Pinpoint the cell where the given text exists, returning its [x, y] midpoint coordinate. 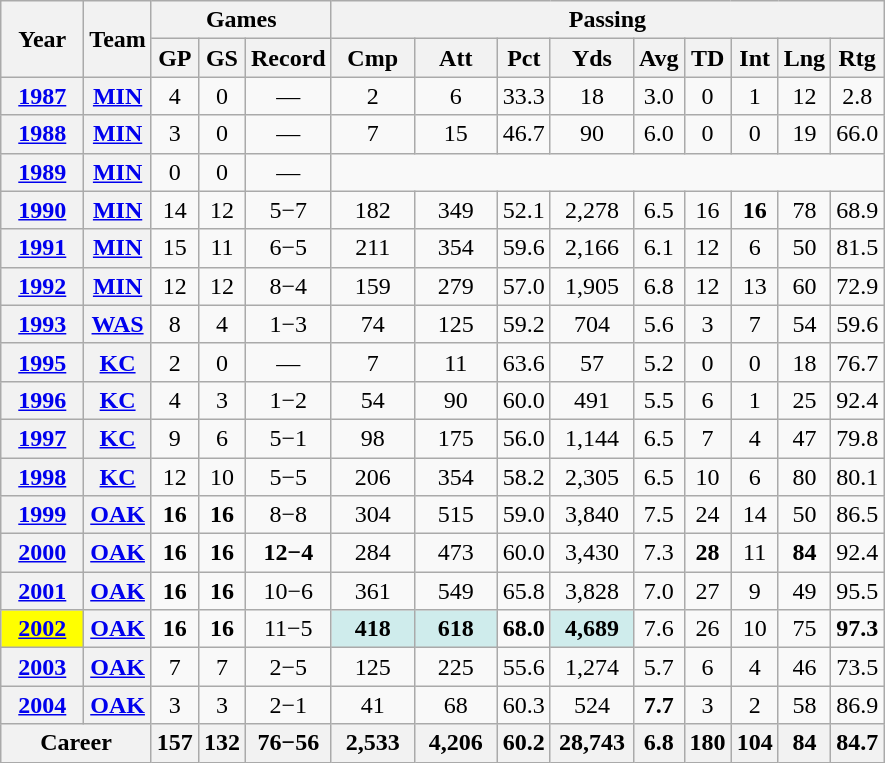
6−5 [288, 248]
1,144 [592, 438]
11−5 [288, 629]
33.3 [524, 96]
5−1 [288, 438]
5.2 [658, 362]
1998 [42, 477]
8−8 [288, 515]
59.0 [524, 515]
60.3 [524, 705]
1992 [42, 286]
7.6 [658, 629]
104 [754, 743]
284 [372, 553]
58.2 [524, 477]
1987 [42, 96]
157 [174, 743]
3,840 [592, 515]
10−6 [288, 591]
180 [708, 743]
1999 [42, 515]
Career [76, 743]
1990 [42, 210]
361 [372, 591]
2004 [42, 705]
76−56 [288, 743]
95.5 [858, 591]
Avg [658, 58]
Year [42, 39]
1,905 [592, 286]
491 [592, 400]
55.6 [524, 667]
515 [456, 515]
86.9 [858, 705]
Record [288, 58]
52.1 [524, 210]
3.0 [658, 96]
5−7 [288, 210]
80 [804, 477]
4,689 [592, 629]
549 [456, 591]
81.5 [858, 248]
1,274 [592, 667]
27 [708, 591]
7.7 [658, 705]
Att [456, 58]
704 [592, 324]
79.8 [858, 438]
418 [372, 629]
28,743 [592, 743]
Cmp [372, 58]
211 [372, 248]
225 [456, 667]
2,166 [592, 248]
3,828 [592, 591]
1997 [42, 438]
159 [372, 286]
1991 [42, 248]
Int [754, 58]
28 [708, 553]
58 [804, 705]
3,430 [592, 553]
2000 [42, 553]
5.6 [658, 324]
2002 [42, 629]
WAS [118, 324]
1993 [42, 324]
78 [804, 210]
25 [804, 400]
1−2 [288, 400]
2001 [42, 591]
73.5 [858, 667]
86.5 [858, 515]
24 [708, 515]
60 [804, 286]
Yds [592, 58]
5.5 [658, 400]
279 [456, 286]
75 [804, 629]
GS [222, 58]
80.1 [858, 477]
56.0 [524, 438]
349 [456, 210]
1996 [42, 400]
5−5 [288, 477]
49 [804, 591]
Lng [804, 58]
2,533 [372, 743]
76.7 [858, 362]
19 [804, 134]
182 [372, 210]
206 [372, 477]
7.3 [658, 553]
26 [708, 629]
13 [754, 286]
1995 [42, 362]
7.0 [658, 591]
6.1 [658, 248]
60.2 [524, 743]
6.0 [658, 134]
5.7 [658, 667]
473 [456, 553]
2003 [42, 667]
46.7 [524, 134]
41 [372, 705]
97.3 [858, 629]
618 [456, 629]
524 [592, 705]
57 [592, 362]
98 [372, 438]
74 [372, 324]
2−1 [288, 705]
12−4 [288, 553]
68.9 [858, 210]
47 [804, 438]
175 [456, 438]
46 [804, 667]
2,278 [592, 210]
8−4 [288, 286]
Games [241, 20]
2.8 [858, 96]
GP [174, 58]
Team [118, 39]
72.9 [858, 286]
84.7 [858, 743]
1988 [42, 134]
2,305 [592, 477]
8 [174, 324]
57.0 [524, 286]
68.0 [524, 629]
4,206 [456, 743]
Rtg [858, 58]
59.2 [524, 324]
68 [456, 705]
Passing [607, 20]
TD [708, 58]
Pct [524, 58]
304 [372, 515]
65.8 [524, 591]
7.5 [658, 515]
132 [222, 743]
1989 [42, 172]
2−5 [288, 667]
66.0 [858, 134]
63.6 [524, 362]
1−3 [288, 324]
